Scan for the cell matching the given text and deliver its [X, Y] coordinate at center. 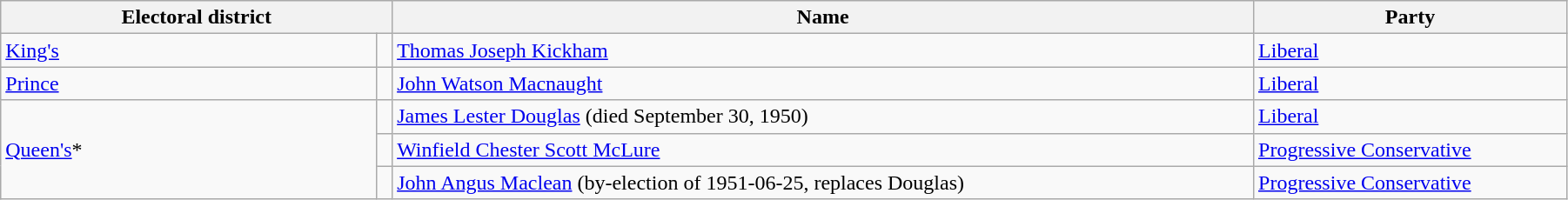
John Watson Macnaught [823, 83]
King's [189, 50]
James Lester Douglas (died September 30, 1950) [823, 117]
Winfield Chester Scott McLure [823, 150]
Queen's* [189, 150]
John Angus Maclean (by-election of 1951-06-25, replaces Douglas) [823, 183]
Party [1411, 17]
Prince [189, 83]
Thomas Joseph Kickham [823, 50]
Electoral district [197, 17]
Name [823, 17]
